Locate the cell with the specified text and output its (x, y) center coordinate. 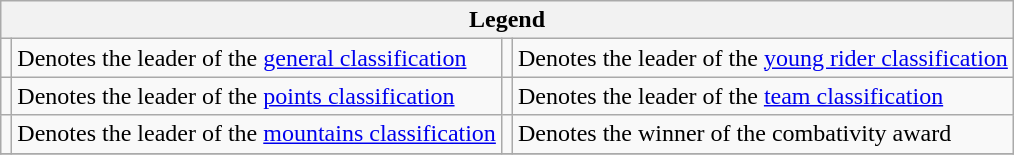
Denotes the winner of the combativity award (762, 134)
Denotes the leader of the mountains classification (257, 134)
Denotes the leader of the general classification (257, 58)
Legend (508, 20)
Denotes the leader of the team classification (762, 96)
Denotes the leader of the points classification (257, 96)
Denotes the leader of the young rider classification (762, 58)
